Provide the [X, Y] coordinate of the cell's center where the given text is located.  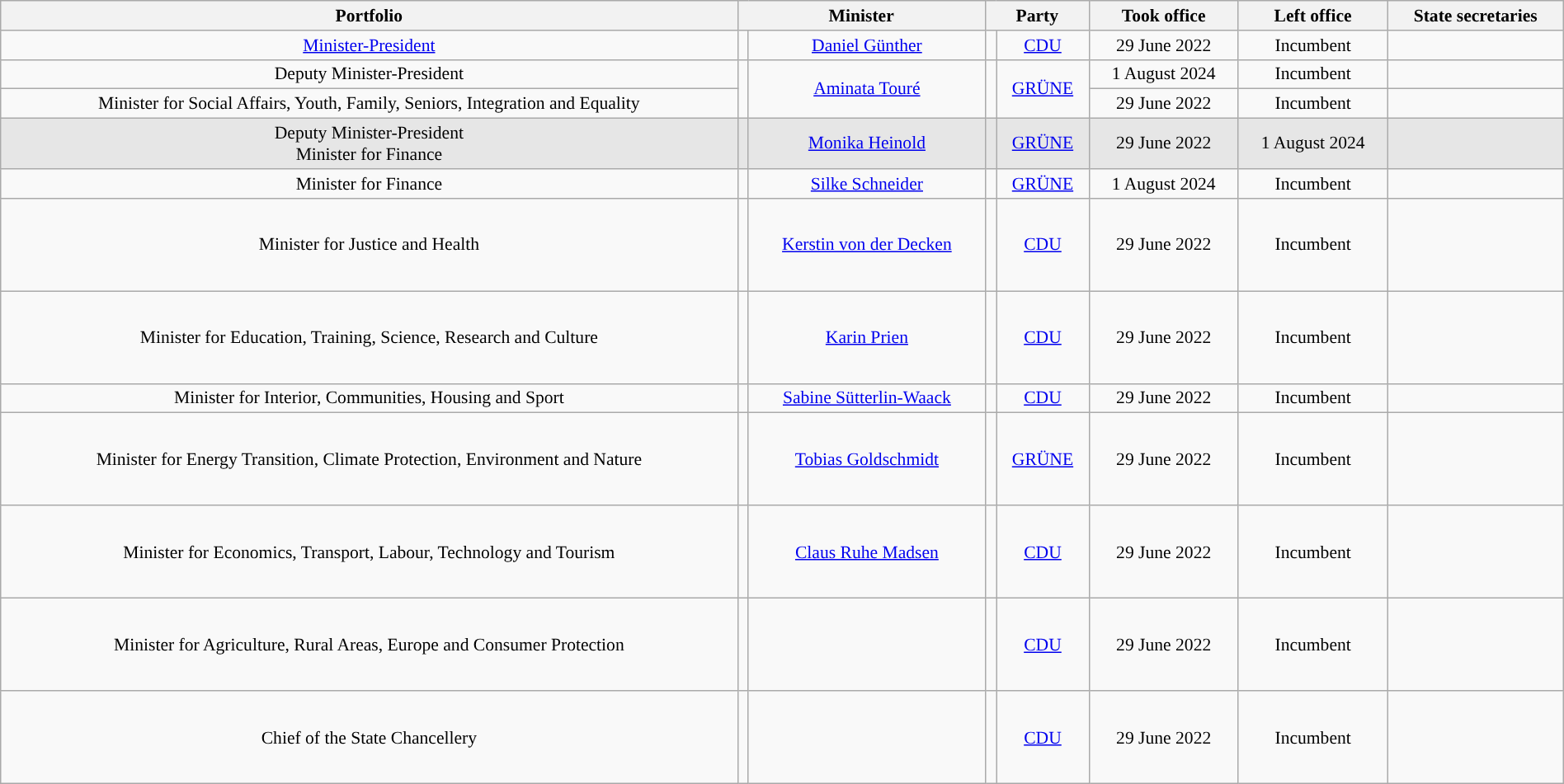
Aminata Touré [866, 89]
Party [1037, 16]
State secretaries [1475, 16]
Silke Schneider [866, 184]
Deputy Minister-PresidentMinister for Finance [370, 143]
Minister [861, 16]
Deputy Minister-President [370, 74]
Daniel Günther [866, 45]
Monika Heinold [866, 143]
Tobias Goldschmidt [866, 459]
Minister-President [370, 45]
Took office [1163, 16]
Minister for Education, Training, Science, Research and Culture [370, 337]
Chief of the State Chancellery [370, 738]
Left office [1313, 16]
Sabine Sütterlin-Waack [866, 398]
Minister for Social Affairs, Youth, Family, Seniors, Integration and Equality [370, 104]
Minister for Interior, Communities, Housing and Sport [370, 398]
Minister for Justice and Health [370, 244]
Minister for Economics, Transport, Labour, Technology and Tourism [370, 552]
Minister for Finance [370, 184]
Minister for Energy Transition, Climate Protection, Environment and Nature [370, 459]
Portfolio [370, 16]
Minister for Agriculture, Rural Areas, Europe and Consumer Protection [370, 645]
Claus Ruhe Madsen [866, 552]
Kerstin von der Decken [866, 244]
Karin Prien [866, 337]
